Find where the given text appears and provide that cell's center as [X, Y] coordinate. 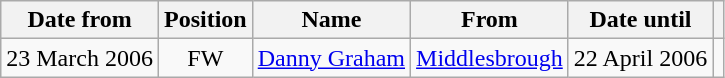
From [490, 20]
23 March 2006 [80, 58]
Date until [640, 20]
Middlesbrough [490, 58]
Danny Graham [331, 58]
Name [331, 20]
Date from [80, 20]
FW [205, 58]
22 April 2006 [640, 58]
Position [205, 20]
